Return [X, Y] of the center of cell containing provided text 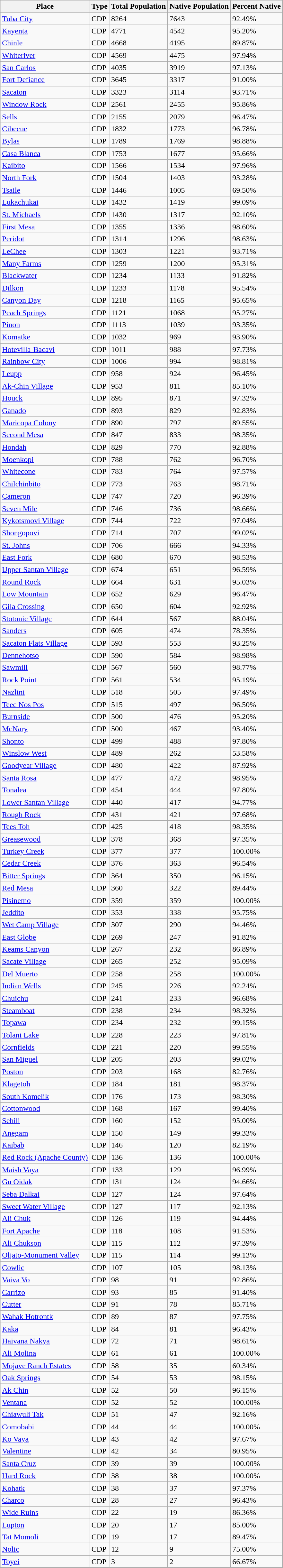
1296 [199, 239]
720 [199, 496]
497 [199, 704]
Tees Toh [45, 827]
69.50% [257, 190]
95.27% [257, 312]
Shongopovi [45, 533]
Hondah [45, 447]
Pisinemo [45, 900]
1832 [138, 129]
797 [199, 423]
1121 [138, 312]
152 [199, 1121]
Comobabi [45, 1427]
118 [138, 1231]
226 [199, 986]
Canyon Day [45, 300]
92.92% [257, 606]
66.67% [257, 1562]
Ventana [45, 1402]
85.10% [257, 386]
Total Population [138, 6]
LeChee [45, 251]
12 [138, 1549]
368 [199, 839]
338 [199, 912]
499 [138, 741]
San Miguel [45, 1059]
1432 [138, 202]
488 [199, 741]
893 [138, 410]
534 [199, 680]
421 [199, 815]
98.37% [257, 1084]
670 [199, 558]
114 [199, 1255]
Cottonwood [45, 1108]
378 [138, 839]
714 [138, 533]
707 [199, 533]
223 [199, 1035]
1773 [199, 129]
590 [138, 655]
East Fork [45, 558]
Cornfields [45, 1047]
Dennehotso [45, 655]
1011 [138, 349]
924 [199, 374]
94.33% [257, 545]
Many Farms [45, 263]
176 [138, 1096]
Maricopa Colony [45, 423]
480 [138, 766]
Ali Molina [45, 1353]
7643 [199, 19]
228 [138, 1035]
1165 [199, 300]
181 [199, 1084]
Tsaile [45, 190]
1032 [138, 337]
1133 [199, 276]
4668 [138, 43]
35 [199, 1366]
91.53% [257, 1231]
Oljato-Monument Valley [45, 1255]
89 [138, 1316]
98.30% [257, 1096]
584 [199, 655]
First Mesa [45, 227]
2079 [199, 116]
Round Rock [45, 582]
133 [138, 1170]
92.16% [257, 1415]
969 [199, 337]
131 [138, 1182]
1039 [199, 325]
1314 [138, 239]
Cameron [45, 496]
Lupton [45, 1525]
Ak-Chin Village [45, 386]
4195 [199, 43]
744 [138, 521]
97.32% [257, 398]
58 [138, 1366]
98.95% [257, 778]
1221 [199, 251]
1504 [138, 178]
560 [199, 668]
Red Mesa [45, 888]
Chuichu [45, 998]
173 [199, 1096]
1233 [138, 288]
129 [199, 1170]
Sacaton [45, 92]
94.46% [257, 925]
Red Rock (Apache County) [45, 1158]
97.49% [257, 692]
97.81% [257, 1035]
Sanders [45, 631]
418 [199, 827]
245 [138, 986]
Sweet Water Village [45, 1206]
262 [199, 753]
119 [199, 1219]
747 [138, 496]
20 [138, 1525]
2155 [138, 116]
Ko Vaya [45, 1439]
43 [138, 1439]
96.50% [257, 704]
Tonalea [45, 790]
120 [199, 1145]
95.03% [257, 582]
Cibecue [45, 129]
Dilkon [45, 288]
Burnside [45, 716]
Whiteriver [45, 55]
93.35% [257, 325]
96.59% [257, 570]
Window Rock [45, 104]
54 [138, 1378]
4035 [138, 68]
Chinle [45, 43]
Valentine [45, 1451]
629 [199, 594]
27 [199, 1500]
Keams Canyon [45, 949]
108 [199, 1231]
205 [138, 1059]
Pinon [45, 325]
1200 [199, 263]
9 [199, 1549]
95.65% [257, 300]
Kykotsmovi Village [45, 521]
Chilchinbito [45, 484]
811 [199, 386]
847 [138, 435]
97.37% [257, 1488]
99.09% [257, 202]
22 [138, 1512]
San Carlos [45, 68]
98.13% [257, 1268]
184 [138, 1084]
1259 [138, 263]
3114 [199, 92]
South Komelik [45, 1096]
664 [138, 582]
89.55% [257, 423]
97.94% [257, 55]
78.35% [257, 631]
994 [199, 362]
92.49% [257, 19]
353 [138, 912]
Chiawuli Tak [45, 1415]
95.00% [257, 1121]
958 [138, 374]
2455 [199, 104]
605 [138, 631]
99.15% [257, 1023]
651 [199, 570]
Low Mountain [45, 594]
762 [199, 459]
East Globe [45, 937]
1005 [199, 190]
93.25% [257, 643]
Cedar Creek [45, 863]
93.40% [257, 729]
82.76% [257, 1072]
3 [138, 1562]
81 [199, 1329]
53.58% [257, 753]
Tat Momoli [45, 1537]
95.31% [257, 263]
422 [199, 766]
773 [138, 484]
89.87% [257, 43]
94.44% [257, 1219]
Sehili [45, 1121]
290 [199, 925]
80.95% [257, 1451]
96.45% [257, 374]
Stotonic Village [45, 619]
St. Michaels [45, 215]
72 [138, 1341]
94.66% [257, 1182]
1336 [199, 227]
515 [138, 704]
112 [199, 1243]
78 [199, 1304]
631 [199, 582]
99.40% [257, 1108]
97.39% [257, 1243]
Gu Oidak [45, 1182]
60.34% [257, 1366]
3323 [138, 92]
Percent Native [257, 6]
96.99% [257, 1170]
86.89% [257, 949]
4569 [138, 55]
4771 [138, 31]
92.24% [257, 986]
Peach Springs [45, 312]
666 [199, 545]
4542 [199, 31]
95.75% [257, 912]
706 [138, 545]
98.32% [257, 1010]
98.53% [257, 558]
Gila Crossing [45, 606]
Ganado [45, 410]
97.68% [257, 815]
Second Mesa [45, 435]
Toyei [45, 1562]
364 [138, 876]
431 [138, 815]
Santa Rosa [45, 778]
Jeddito [45, 912]
1068 [199, 312]
Rock Point [45, 680]
Goodyear Village [45, 766]
Casa Blanca [45, 153]
Komatke [45, 337]
99.55% [257, 1047]
87 [199, 1316]
160 [138, 1121]
Rainbow City [45, 362]
265 [138, 962]
98.81% [257, 362]
93.28% [257, 178]
84 [138, 1329]
518 [138, 692]
1534 [199, 166]
Seven Mile [45, 508]
167 [199, 1108]
96.54% [257, 863]
Ali Chuk [45, 1219]
92.83% [257, 410]
Bylas [45, 141]
98 [138, 1280]
267 [138, 949]
97.13% [257, 68]
988 [199, 349]
890 [138, 423]
Topawa [45, 1023]
71 [199, 1341]
98.71% [257, 484]
Mojave Ranch Estates [45, 1366]
Nazlini [45, 692]
89.47% [257, 1537]
1419 [199, 202]
Anegam [45, 1133]
Kayenta [45, 31]
Cutter [45, 1304]
Sacate Village [45, 962]
Lower Santan Village [45, 802]
86.36% [257, 1512]
89.44% [257, 888]
376 [138, 863]
1566 [138, 166]
2 [199, 1562]
95.86% [257, 104]
363 [199, 863]
97.96% [257, 166]
95.09% [257, 962]
871 [199, 398]
Tolani Lake [45, 1035]
98.88% [257, 141]
307 [138, 925]
Bitter Springs [45, 876]
505 [199, 692]
476 [199, 716]
Indian Wells [45, 986]
Peridot [45, 239]
94.77% [257, 802]
99.33% [257, 1133]
1303 [138, 251]
1446 [138, 190]
252 [199, 962]
88.04% [257, 619]
221 [138, 1047]
28 [138, 1500]
99.13% [257, 1255]
1403 [199, 178]
561 [138, 680]
Wahak Hotrontk [45, 1316]
96.70% [257, 459]
53 [199, 1378]
97.67% [257, 1439]
1355 [138, 227]
McNary [45, 729]
97.57% [257, 472]
220 [199, 1047]
1006 [138, 362]
746 [138, 508]
Klagetoh [45, 1084]
440 [138, 802]
95.19% [257, 680]
85.71% [257, 1304]
604 [199, 606]
477 [138, 778]
87.92% [257, 766]
96.78% [257, 129]
97.73% [257, 349]
Fort Defiance [45, 80]
37 [199, 1488]
107 [138, 1268]
722 [199, 521]
150 [138, 1133]
Tuba City [45, 19]
269 [138, 937]
Upper Santan Village [45, 570]
47 [199, 1415]
1769 [199, 141]
1789 [138, 141]
Seba Dalkai [45, 1194]
650 [138, 606]
Teec Nos Pos [45, 704]
1178 [199, 288]
Hard Rock [45, 1476]
Fort Apache [45, 1231]
736 [199, 508]
92.86% [257, 1280]
98.63% [257, 239]
454 [138, 790]
241 [138, 998]
97.64% [257, 1194]
85.00% [257, 1525]
Turkey Creek [45, 851]
Winslow West [45, 753]
117 [199, 1206]
Del Muerto [45, 974]
Place [45, 6]
833 [199, 435]
Whitecone [45, 472]
93 [138, 1292]
82.19% [257, 1145]
Kaka [45, 1329]
680 [138, 558]
Sawmill [45, 668]
472 [199, 778]
Ali Chukson [45, 1243]
593 [138, 643]
Houck [45, 398]
8264 [138, 19]
96.39% [257, 496]
Carrizo [45, 1292]
3645 [138, 80]
Rough Rock [45, 815]
Haivana Nakya [45, 1341]
233 [199, 998]
50 [199, 1390]
Leupp [45, 374]
96.68% [257, 998]
953 [138, 386]
763 [199, 484]
Kohatk [45, 1488]
98.77% [257, 668]
1234 [138, 276]
Santa Cruz [45, 1463]
Charco [45, 1500]
467 [199, 729]
425 [138, 827]
Blackwater [45, 276]
91.00% [257, 80]
788 [138, 459]
360 [138, 888]
1113 [138, 325]
4475 [199, 55]
1430 [138, 215]
97.04% [257, 521]
98.98% [257, 655]
783 [138, 472]
1218 [138, 300]
489 [138, 753]
149 [199, 1133]
Kaibab [45, 1145]
Kaibito [45, 166]
98.60% [257, 227]
Oak Springs [45, 1378]
97.35% [257, 839]
652 [138, 594]
St. Johns [45, 545]
Native Population [199, 6]
553 [199, 643]
Type [100, 6]
85 [199, 1292]
126 [138, 1219]
Cowlic [45, 1268]
Poston [45, 1072]
1677 [199, 153]
93.90% [257, 337]
75.00% [257, 1549]
Shonto [45, 741]
Greasewood [45, 839]
1753 [138, 153]
98.66% [257, 508]
98.61% [257, 1341]
Sells [45, 116]
95.66% [257, 153]
3317 [199, 80]
North Fork [45, 178]
417 [199, 802]
444 [199, 790]
Wet Camp Village [45, 925]
Wide Ruins [45, 1512]
Moenkopi [45, 459]
97.75% [257, 1316]
91.40% [257, 1292]
92.88% [257, 447]
92.10% [257, 215]
92.13% [257, 1206]
674 [138, 570]
105 [199, 1268]
Vaiva Vo [45, 1280]
Ak Chin [45, 1390]
2561 [138, 104]
247 [199, 937]
Sacaton Flats Village [45, 643]
644 [138, 619]
Hotevilla-Bacavi [45, 349]
98.15% [257, 1378]
Maish Vaya [45, 1170]
Nolic [45, 1549]
350 [199, 876]
238 [138, 1010]
51 [138, 1415]
322 [199, 888]
34 [199, 1451]
770 [199, 447]
764 [199, 472]
1317 [199, 215]
Steamboat [45, 1010]
Lukachukai [45, 202]
146 [138, 1145]
95.54% [257, 288]
3919 [199, 68]
895 [138, 398]
474 [199, 631]
